Pinpoint the cell where the given text exists, returning its [X, Y] midpoint coordinate. 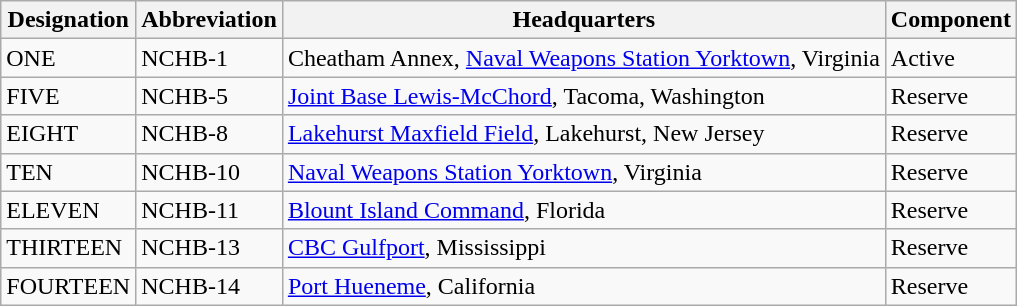
Lakehurst Maxfield Field, Lakehurst, New Jersey [584, 134]
Active [950, 58]
NCHB-14 [210, 286]
Port Hueneme, California [584, 286]
FOURTEEN [68, 286]
Designation [68, 20]
Cheatham Annex, Naval Weapons Station Yorktown, Virginia [584, 58]
NCHB-8 [210, 134]
Joint Base Lewis-McChord, Tacoma, Washington [584, 96]
ONE [68, 58]
THIRTEEN [68, 248]
NCHB-5 [210, 96]
NCHB-10 [210, 172]
NCHB-1 [210, 58]
FIVE [68, 96]
EIGHT [68, 134]
Blount Island Command, Florida [584, 210]
TEN [68, 172]
Component [950, 20]
CBC Gulfport, Mississippi [584, 248]
Naval Weapons Station Yorktown, Virginia [584, 172]
NCHB-13 [210, 248]
Abbreviation [210, 20]
NCHB-11 [210, 210]
Headquarters [584, 20]
ELEVEN [68, 210]
